Locate the cell with the specified text and output its [x, y] center coordinate. 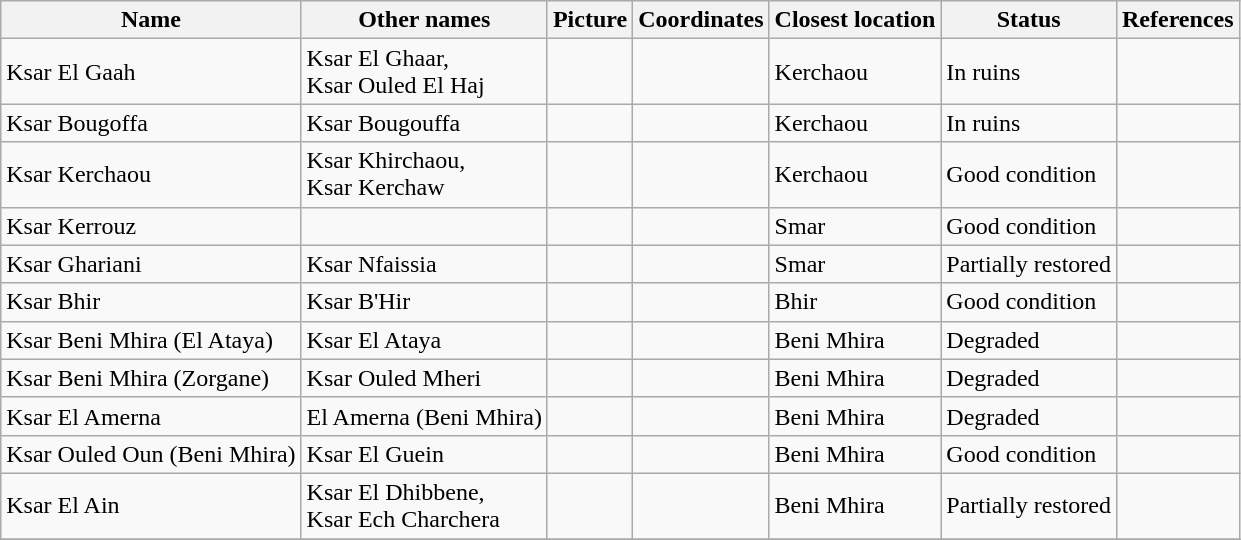
Ksar El Amerna [151, 416]
Ksar Bhir [151, 302]
Ksar Kerrouz [151, 226]
Ksar El Ataya [424, 340]
Ksar Beni Mhira (Zorgane) [151, 378]
Name [151, 20]
Ksar B'Hir [424, 302]
Ksar El Ain [151, 506]
Ksar Khirchaou,Ksar Kerchaw [424, 174]
Ksar Beni Mhira (El Ataya) [151, 340]
Ksar Bougouffa [424, 123]
Other names [424, 20]
Bhir [855, 302]
Closest location [855, 20]
Ksar El Gaah [151, 72]
Ksar Ouled Oun (Beni Mhira) [151, 454]
Ksar Ouled Mheri [424, 378]
Ksar Bougoffa [151, 123]
Ksar Kerchaou [151, 174]
References [1178, 20]
Ksar El Ghaar,Ksar Ouled El Haj [424, 72]
Ksar Ghariani [151, 264]
Ksar El Dhibbene,Ksar Ech Charchera [424, 506]
Ksar El Guein [424, 454]
Coordinates [701, 20]
Status [1029, 20]
El Amerna (Beni Mhira) [424, 416]
Ksar Nfaissia [424, 264]
Picture [590, 20]
